Identify which cell holds the provided text, then report its (x, y) central coordinate. 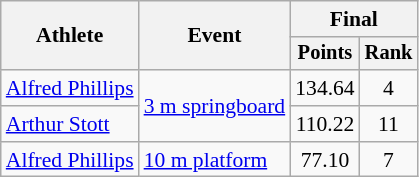
Alfred Phillips (70, 88)
Points (324, 54)
134.64 (324, 88)
Event (215, 36)
Arthur Stott (70, 124)
Athlete (70, 36)
110.22 (324, 124)
3 m springboard (215, 106)
Rank (389, 54)
11 (389, 124)
4 (389, 88)
Final (354, 19)
